Extract the (x, y) coordinate from the center of the cell holding the provided text.  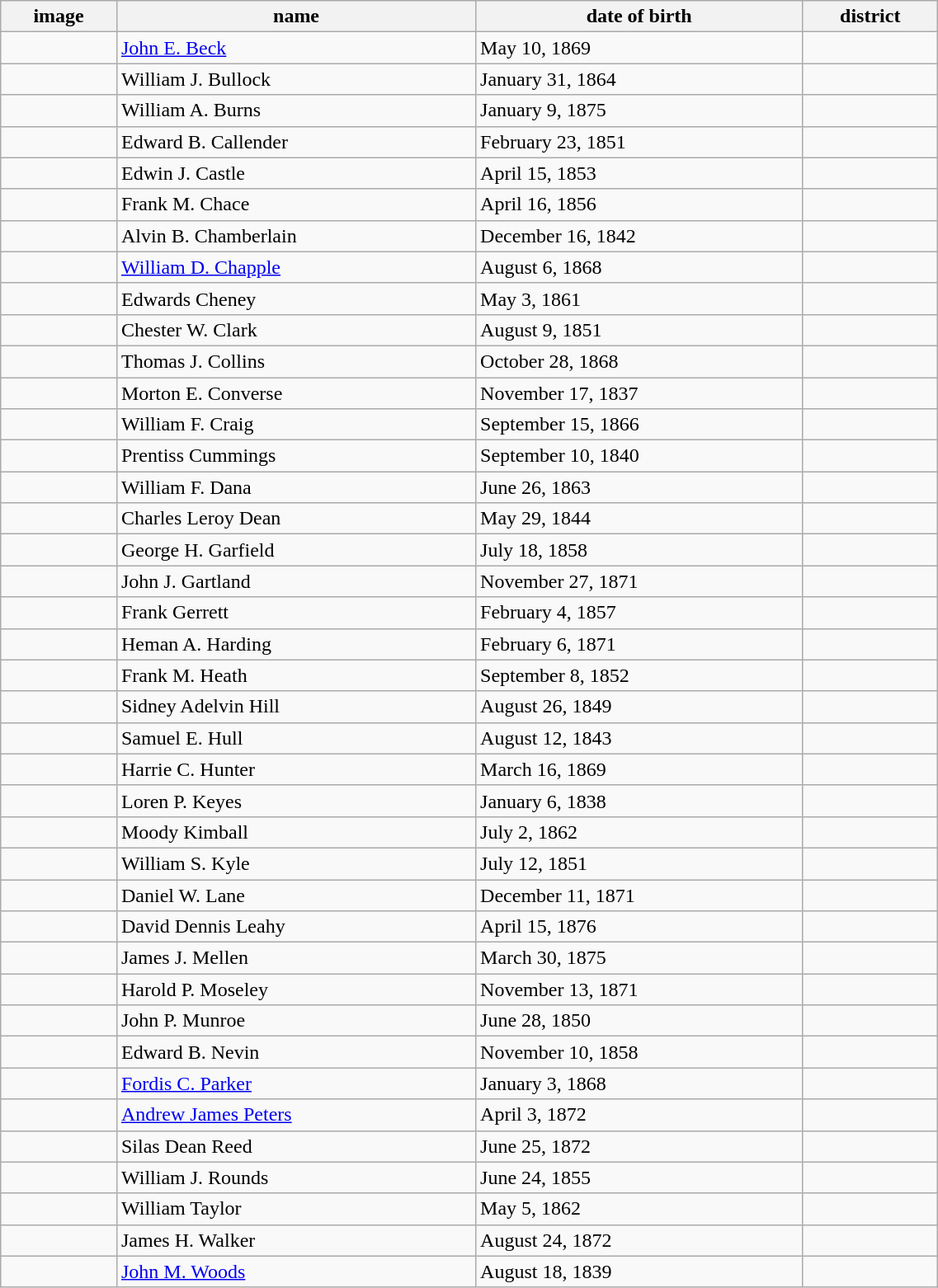
June 26, 1863 (639, 487)
July 18, 1858 (639, 550)
Moody Kimball (295, 832)
John P. Munroe (295, 1021)
Edward B. Callender (295, 142)
William F. Craig (295, 425)
January 6, 1838 (639, 801)
June 24, 1855 (639, 1178)
George H. Garfield (295, 550)
Andrew James Peters (295, 1115)
November 10, 1858 (639, 1052)
April 15, 1876 (639, 927)
Frank M. Chace (295, 204)
November 17, 1837 (639, 393)
Thomas J. Collins (295, 361)
May 3, 1861 (639, 298)
Morton E. Converse (295, 393)
February 4, 1857 (639, 613)
February 23, 1851 (639, 142)
January 9, 1875 (639, 110)
October 28, 1868 (639, 361)
July 2, 1862 (639, 832)
March 16, 1869 (639, 769)
Edwards Cheney (295, 298)
August 18, 1839 (639, 1272)
Samuel E. Hull (295, 738)
May 10, 1869 (639, 48)
Frank M. Heath (295, 675)
July 12, 1851 (639, 863)
February 6, 1871 (639, 644)
William J. Bullock (295, 79)
John M. Woods (295, 1272)
Alvin B. Chamberlain (295, 236)
August 9, 1851 (639, 330)
August 12, 1843 (639, 738)
April 3, 1872 (639, 1115)
Heman A. Harding (295, 644)
January 31, 1864 (639, 79)
James H. Walker (295, 1240)
Harold P. Moseley (295, 990)
William F. Dana (295, 487)
William J. Rounds (295, 1178)
David Dennis Leahy (295, 927)
Fordis C. Parker (295, 1084)
James J. Mellen (295, 958)
Silas Dean Reed (295, 1146)
William D. Chapple (295, 267)
image (59, 16)
name (295, 16)
September 8, 1852 (639, 675)
December 16, 1842 (639, 236)
William A. Burns (295, 110)
April 16, 1856 (639, 204)
Harrie C. Hunter (295, 769)
John E. Beck (295, 48)
date of birth (639, 16)
April 15, 1853 (639, 173)
September 15, 1866 (639, 425)
Edward B. Nevin (295, 1052)
November 27, 1871 (639, 581)
November 13, 1871 (639, 990)
William Taylor (295, 1209)
Sidney Adelvin Hill (295, 707)
May 5, 1862 (639, 1209)
September 10, 1840 (639, 456)
August 24, 1872 (639, 1240)
Charles Leroy Dean (295, 519)
Prentiss Cummings (295, 456)
June 25, 1872 (639, 1146)
Frank Gerrett (295, 613)
Loren P. Keyes (295, 801)
William S. Kyle (295, 863)
August 26, 1849 (639, 707)
Chester W. Clark (295, 330)
John J. Gartland (295, 581)
August 6, 1868 (639, 267)
January 3, 1868 (639, 1084)
district (870, 16)
December 11, 1871 (639, 895)
June 28, 1850 (639, 1021)
May 29, 1844 (639, 519)
Daniel W. Lane (295, 895)
Edwin J. Castle (295, 173)
March 30, 1875 (639, 958)
